Identify which cell holds the provided text, then report its [X, Y] central coordinate. 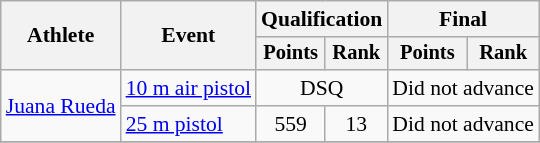
Final [463, 19]
Juana Rueda [61, 106]
25 m pistol [188, 124]
Qualification [322, 19]
10 m air pistol [188, 88]
559 [290, 124]
Athlete [61, 36]
13 [356, 124]
Event [188, 36]
DSQ [322, 88]
